Return the (X, Y) coordinate for the center point of the cell that contains the specified text.  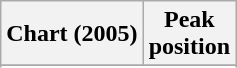
Chart (2005) (72, 34)
Peakposition (189, 34)
